Find where the given text appears and provide that cell's center as (X, Y) coordinate. 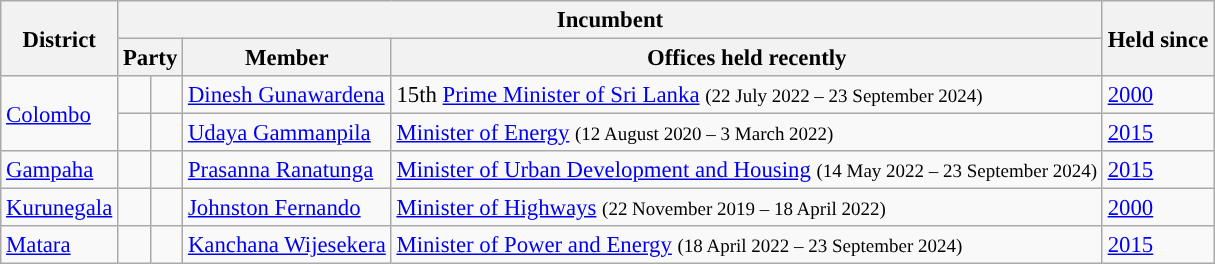
Minister of Highways (22 November 2019 – 18 April 2022) (746, 208)
Kanchana Wijesekera (287, 245)
District (60, 38)
15th Prime Minister of Sri Lanka (22 July 2022 – 23 September 2024) (746, 95)
Prasanna Ranatunga (287, 170)
Dinesh Gunawardena (287, 95)
Member (287, 58)
Johnston Fernando (287, 208)
Minister of Energy (12 August 2020 – 3 March 2022) (746, 133)
Matara (60, 245)
Gampaha (60, 170)
Offices held recently (746, 58)
Minister of Urban Development and Housing (14 May 2022 – 23 September 2024) (746, 170)
Held since (1158, 38)
Minister of Power and Energy (18 April 2022 – 23 September 2024) (746, 245)
Colombo (60, 114)
Kurunegala (60, 208)
Udaya Gammanpila (287, 133)
Party (150, 58)
Incumbent (610, 20)
